Output the [x, y] coordinate of the center of the cell containing the given text.  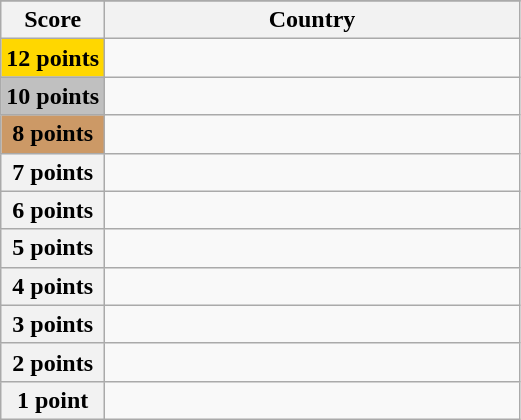
6 points [53, 210]
1 point [53, 400]
3 points [53, 324]
8 points [53, 134]
4 points [53, 286]
2 points [53, 362]
12 points [53, 58]
10 points [53, 96]
5 points [53, 248]
Country [312, 20]
Score [53, 20]
7 points [53, 172]
